Provide the [X, Y] coordinate of the cell's center where the given text is located.  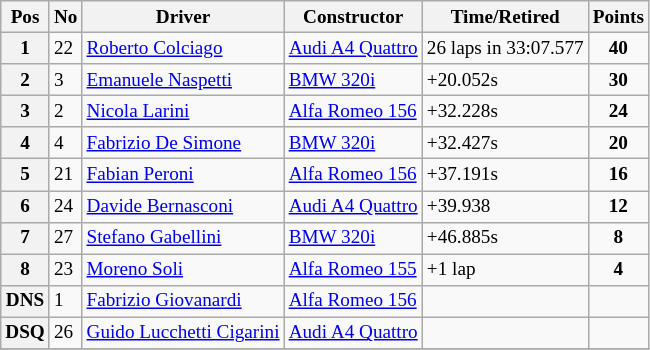
30 [618, 80]
+1 lap [505, 270]
Roberto Colciago [183, 48]
+20.052s [505, 80]
+37.191s [505, 175]
+32.228s [505, 111]
Moreno Soli [183, 270]
Time/Retired [505, 17]
20 [618, 143]
Constructor [353, 17]
Fabrizio Giovanardi [183, 301]
Nicola Larini [183, 111]
DNS [26, 301]
Stefano Gabellini [183, 238]
26 laps in 33:07.577 [505, 48]
Davide Bernasconi [183, 206]
7 [26, 238]
No [66, 17]
Fabrizio De Simone [183, 143]
Driver [183, 17]
23 [66, 270]
16 [618, 175]
Pos [26, 17]
Points [618, 17]
DSQ [26, 333]
Guido Lucchetti Cigarini [183, 333]
40 [618, 48]
+32.427s [505, 143]
6 [26, 206]
Alfa Romeo 155 [353, 270]
22 [66, 48]
12 [618, 206]
27 [66, 238]
Emanuele Naspetti [183, 80]
+39.938 [505, 206]
5 [26, 175]
21 [66, 175]
Fabian Peroni [183, 175]
+46.885s [505, 238]
26 [66, 333]
